Identify which cell holds the provided text, then report its (x, y) central coordinate. 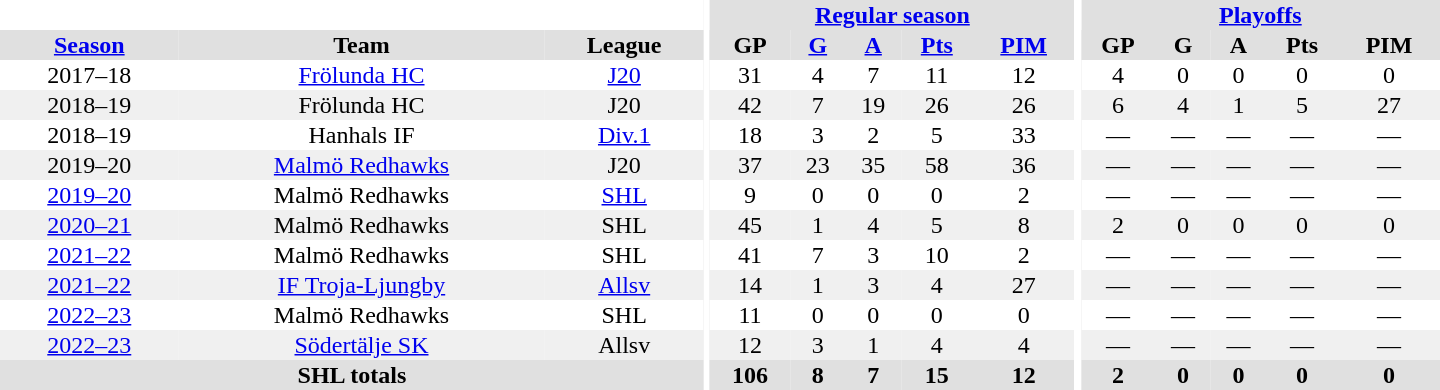
23 (818, 165)
Hanhals IF (362, 135)
15 (937, 375)
Playoffs (1260, 15)
Södertälje SK (362, 345)
58 (937, 165)
Season (90, 45)
37 (750, 165)
IF Troja-Ljungby (362, 285)
League (624, 45)
18 (750, 135)
35 (872, 165)
2017–18 (90, 75)
45 (750, 225)
Team (362, 45)
6 (1118, 105)
SHL totals (352, 375)
36 (1024, 165)
Regular season (892, 15)
33 (1024, 135)
2020–21 (90, 225)
31 (750, 75)
41 (750, 255)
106 (750, 375)
10 (937, 255)
19 (872, 105)
9 (750, 195)
14 (750, 285)
42 (750, 105)
Div.1 (624, 135)
